Find where the given text appears and provide that cell's center as [x, y] coordinate. 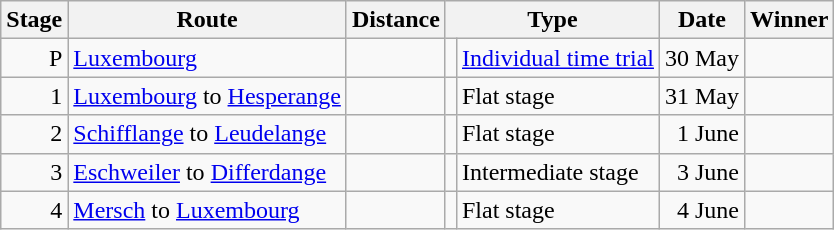
Schifflange to Leudelange [208, 134]
Route [208, 20]
Date [702, 20]
Individual time trial [558, 58]
Distance [396, 20]
Type [552, 20]
30 May [702, 58]
2 [34, 134]
Luxembourg [208, 58]
31 May [702, 96]
Eschweiler to Differdange [208, 172]
4 [34, 210]
Luxembourg to Hesperange [208, 96]
P [34, 58]
3 June [702, 172]
1 [34, 96]
Winner [790, 20]
Mersch to Luxembourg [208, 210]
4 June [702, 210]
3 [34, 172]
Intermediate stage [558, 172]
1 June [702, 134]
Stage [34, 20]
